Pinpoint the cell where the given text exists, returning its [x, y] midpoint coordinate. 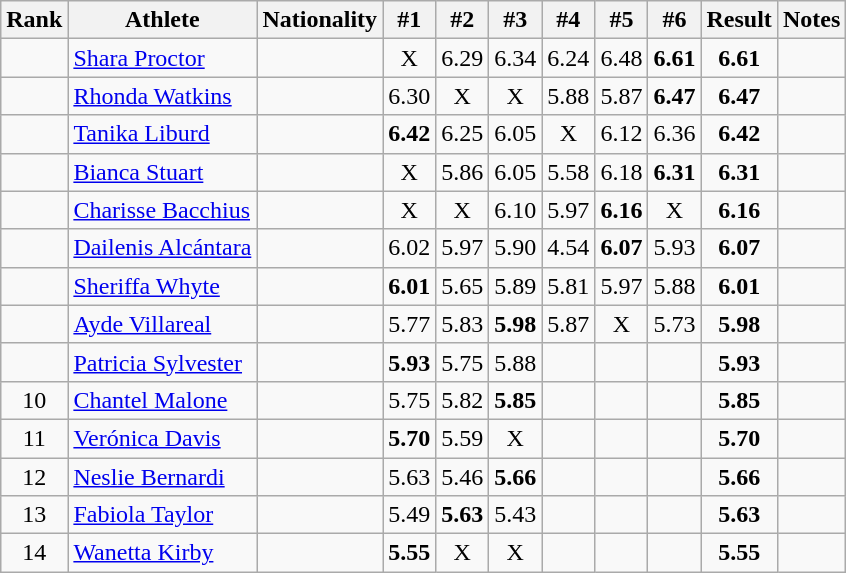
6.24 [568, 58]
5.65 [462, 286]
6.48 [622, 58]
Nationality [320, 20]
Charisse Bacchius [162, 210]
5.43 [516, 515]
Fabiola Taylor [162, 515]
Chantel Malone [162, 400]
5.83 [462, 324]
5.89 [516, 286]
6.29 [462, 58]
Verónica Davis [162, 438]
6.10 [516, 210]
#2 [462, 20]
#5 [622, 20]
5.90 [516, 248]
Result [739, 20]
13 [34, 515]
6.18 [622, 172]
5.81 [568, 286]
Notes [811, 20]
Ayde Villareal [162, 324]
Wanetta Kirby [162, 553]
Tanika Liburd [162, 134]
#6 [674, 20]
Patricia Sylvester [162, 362]
Rhonda Watkins [162, 96]
5.82 [462, 400]
#1 [410, 20]
5.58 [568, 172]
Neslie Bernardi [162, 477]
Shara Proctor [162, 58]
5.59 [462, 438]
6.34 [516, 58]
14 [34, 553]
4.54 [568, 248]
Dailenis Alcántara [162, 248]
Rank [34, 20]
6.02 [410, 248]
6.25 [462, 134]
#3 [516, 20]
5.77 [410, 324]
12 [34, 477]
Sheriffa Whyte [162, 286]
Athlete [162, 20]
6.12 [622, 134]
10 [34, 400]
5.46 [462, 477]
#4 [568, 20]
Bianca Stuart [162, 172]
6.36 [674, 134]
5.49 [410, 515]
5.73 [674, 324]
6.30 [410, 96]
11 [34, 438]
5.86 [462, 172]
